Capture the cell that displays the provided text and extract its [x, y] central coordinate. 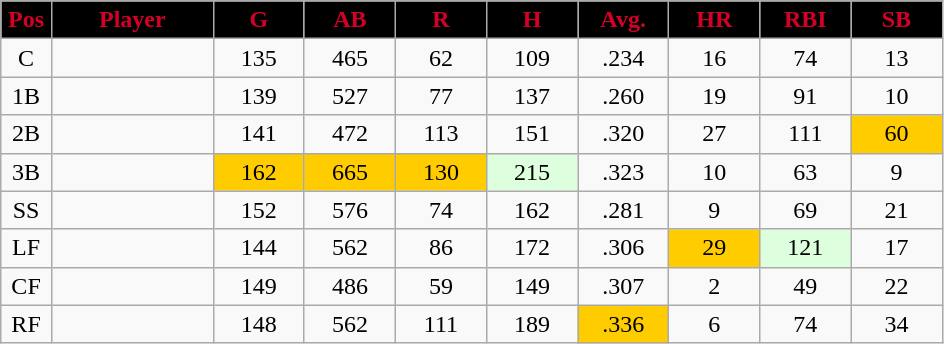
19 [714, 96]
113 [440, 134]
G [258, 20]
139 [258, 96]
215 [532, 172]
62 [440, 58]
465 [350, 58]
.336 [624, 324]
AB [350, 20]
109 [532, 58]
486 [350, 286]
17 [896, 248]
576 [350, 210]
.306 [624, 248]
R [440, 20]
69 [806, 210]
13 [896, 58]
.260 [624, 96]
141 [258, 134]
172 [532, 248]
86 [440, 248]
527 [350, 96]
135 [258, 58]
29 [714, 248]
Avg. [624, 20]
3B [26, 172]
Player [132, 20]
.307 [624, 286]
.323 [624, 172]
Pos [26, 20]
34 [896, 324]
130 [440, 172]
152 [258, 210]
2B [26, 134]
63 [806, 172]
665 [350, 172]
137 [532, 96]
CF [26, 286]
91 [806, 96]
1B [26, 96]
16 [714, 58]
.320 [624, 134]
RBI [806, 20]
59 [440, 286]
RF [26, 324]
LF [26, 248]
189 [532, 324]
SB [896, 20]
2 [714, 286]
148 [258, 324]
21 [896, 210]
121 [806, 248]
HR [714, 20]
27 [714, 134]
49 [806, 286]
C [26, 58]
151 [532, 134]
472 [350, 134]
60 [896, 134]
22 [896, 286]
.234 [624, 58]
144 [258, 248]
SS [26, 210]
6 [714, 324]
H [532, 20]
.281 [624, 210]
77 [440, 96]
